Return (X, Y) of the center of cell containing provided text 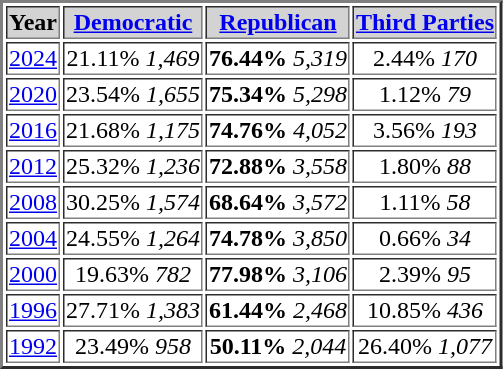
Year (33, 22)
Republican (278, 22)
2.44% 170 (425, 58)
26.40% 1,077 (425, 346)
2024 (33, 58)
50.11% 2,044 (278, 346)
30.25% 1,574 (133, 202)
2020 (33, 94)
1.11% 58 (425, 202)
3.56% 193 (425, 130)
77.98% 3,106 (278, 274)
1.12% 79 (425, 94)
24.55% 1,264 (133, 238)
2000 (33, 274)
1.80% 88 (425, 166)
21.68% 1,175 (133, 130)
2016 (33, 130)
75.34% 5,298 (278, 94)
2004 (33, 238)
27.71% 1,383 (133, 310)
1996 (33, 310)
2012 (33, 166)
10.85% 436 (425, 310)
68.64% 3,572 (278, 202)
Democratic (133, 22)
74.76% 4,052 (278, 130)
2.39% 95 (425, 274)
74.78% 3,850 (278, 238)
25.32% 1,236 (133, 166)
19.63% 782 (133, 274)
0.66% 34 (425, 238)
21.11% 1,469 (133, 58)
72.88% 3,558 (278, 166)
23.49% 958 (133, 346)
76.44% 5,319 (278, 58)
Third Parties (425, 22)
61.44% 2,468 (278, 310)
23.54% 1,655 (133, 94)
2008 (33, 202)
1992 (33, 346)
